Provide the (x, y) coordinate of the cell's center where the given text is located.  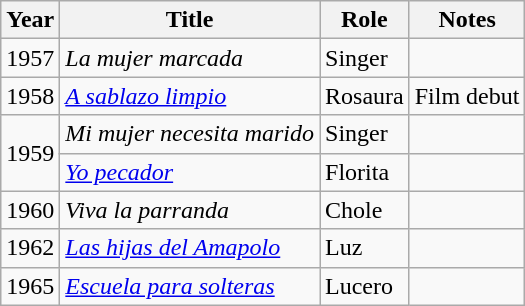
1959 (30, 153)
Lucero (365, 286)
Escuela para solteras (190, 286)
Notes (467, 20)
Year (30, 20)
Rosaura (365, 96)
La mujer marcada (190, 58)
Role (365, 20)
1965 (30, 286)
Luz (365, 248)
Las hijas del Amapolo (190, 248)
1962 (30, 248)
A sablazo limpio (190, 96)
1958 (30, 96)
Film debut (467, 96)
Yo pecador (190, 172)
Mi mujer necesita marido (190, 134)
Title (190, 20)
Viva la parranda (190, 210)
Chole (365, 210)
1957 (30, 58)
Florita (365, 172)
1960 (30, 210)
